Detect which cell encompasses the target text, then output its [X, Y] center coordinate. 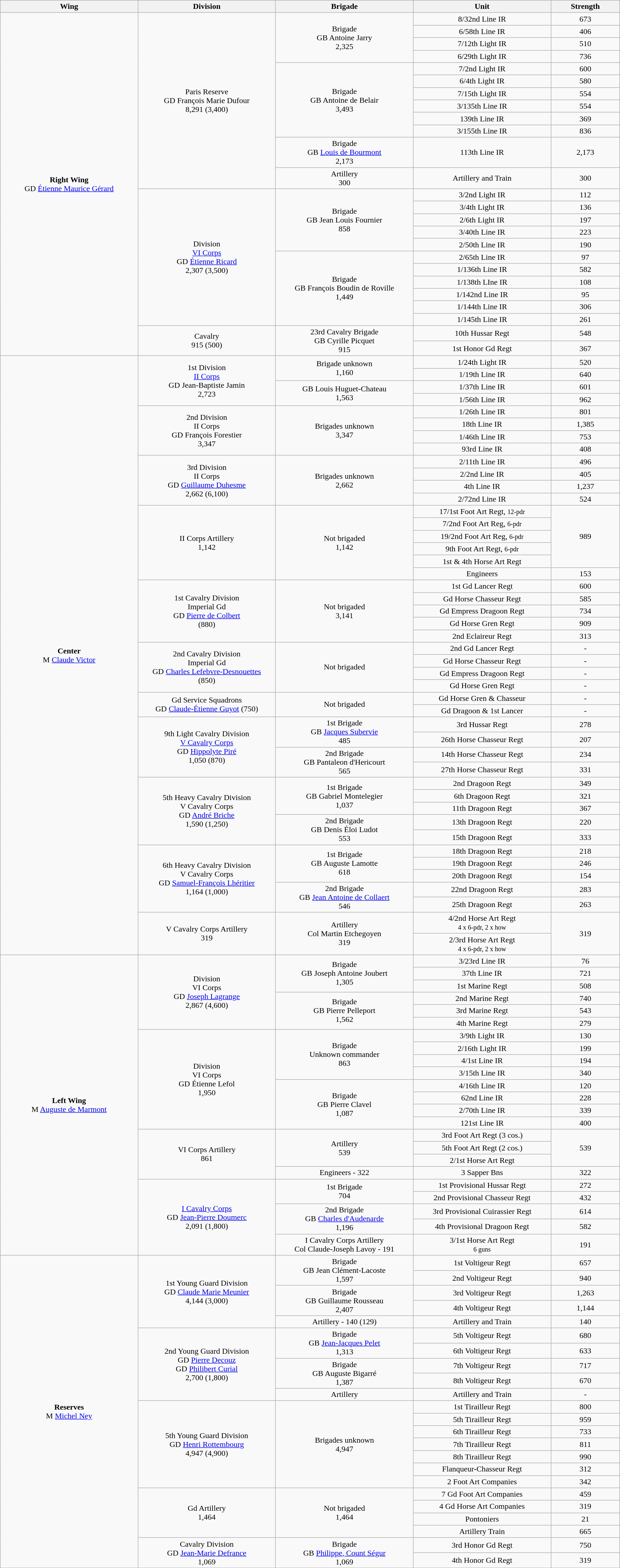
657 [585, 1263]
1st Brigade704 [345, 1191]
2/72nd Line IR [482, 499]
Paris ReserveGD François Marie Dufour8,291 (3,400) [207, 101]
112 [585, 195]
190 [585, 245]
3rd Foot Art Regt (3 cos.) [482, 1135]
1st Honor Gd Regt [482, 348]
940 [585, 1278]
BrigadeUnknown commander863 [345, 1054]
18th Line IR [482, 424]
220 [585, 822]
8th Tirailleur Regt [482, 1457]
2/2nd Line IR [482, 474]
408 [585, 449]
1,144 [585, 1308]
734 [585, 611]
322 [585, 1173]
4th Provisional Dragoon Regt [482, 1226]
ArtilleryCol Martin Etchegoyen319 [345, 934]
228 [585, 1098]
736 [585, 56]
3/1st Horse Art Regt6 guns [482, 1245]
5th Tirailleur Regt [482, 1419]
246 [585, 864]
BrigadeGB Philippe, Count Ségur1,069 [345, 1553]
Not brigaded3,141 [345, 611]
136 [585, 207]
17/1st Foot Art Regt, 12-pdr [482, 511]
2/1st Horse Art Regt [482, 1160]
223 [585, 232]
1,237 [585, 487]
ReservesM Michel Ney [69, 1412]
Gd Service SquadronsGD Claude-Étienne Guyot (750) [207, 704]
3 Sapper Bns [482, 1173]
4th Marine Regt [482, 1023]
543 [585, 1011]
580 [585, 81]
585 [585, 598]
321 [585, 796]
989 [585, 536]
3/23rd Line IR [482, 961]
7/2nd Light IR [482, 69]
1/46th Line IR [482, 437]
2/65th Line IR [482, 257]
6th Voltigeur Regt [482, 1350]
331 [585, 770]
BrigadeGB Guillaume Rousseau2,407 [345, 1300]
3/135th Line IR [482, 106]
19th Dragoon Regt [482, 864]
1st Tirailleur Regt [482, 1407]
601 [585, 387]
Not brigaded1,464 [345, 1513]
339 [585, 1111]
DivisionVI CorpsGD Étienne Ricard2,307 (3,500) [207, 257]
Unit [482, 7]
306 [585, 307]
3/40th Line IR [482, 232]
369 [585, 118]
1,385 [585, 424]
Engineers - 322 [345, 1173]
1st BrigadeGB Gabriel Montelegier1,037 [345, 796]
2/50th Line IR [482, 245]
4th Honor Gd Regt [482, 1560]
406 [585, 31]
Brigade [345, 7]
3rd Provisional Cuirassier Regt [482, 1211]
Cavalry DivisionGD Jean-Marie Defrance1,069 [207, 1553]
400 [585, 1123]
261 [585, 319]
6th Heavy Cavalry DivisionV Cavalry CorpsGD Samuel-François Lhéritier1,164 (1,000) [207, 879]
95 [585, 294]
BrigadeGB Louis de Bourmont2,173 [345, 152]
283 [585, 890]
97 [585, 257]
717 [585, 1365]
BrigadeGB Antoine Jarry2,325 [345, 38]
121st Line IR [482, 1123]
191 [585, 1245]
2/3rd Horse Art Regt4 x 6-pdr, 2 x how [482, 944]
2/6th Light IR [482, 220]
26th Horse Chasseur Regt [482, 739]
279 [585, 1023]
120 [585, 1085]
Not brigaded1,142 [345, 543]
753 [585, 437]
BrigadeGB Jean Louis Fournier858 [345, 220]
6/29th Light IR [482, 56]
1/142nd Line IR [482, 294]
Gd Dragoon & 1st Lancer [482, 711]
25th Dragoon Regt [482, 905]
2nd BrigadeGB Pantaleon d'Hericourt565 [345, 762]
Wing [69, 7]
Artillery300 [345, 178]
BrigadeGB François Boudin de Roville1,449 [345, 288]
4/16th Line IR [482, 1085]
108 [585, 282]
234 [585, 755]
3/15th Line IR [482, 1073]
263 [585, 905]
DivisionVI CorpsGD Étienne Lefol1,950 [207, 1079]
1st & 4th Horse Art Regt [482, 561]
139th Line IR [482, 118]
1st BrigadeGB Auguste Lamotte618 [345, 864]
BrigadeGB Jean Clément-Lacoste1,597 [345, 1270]
13th Dragoon Regt [482, 822]
539 [585, 1148]
10th Hussar Regt [482, 333]
1/37th Line IR [482, 387]
800 [585, 1407]
680 [585, 1335]
8th Voltigeur Regt [482, 1381]
7/12th Light IR [482, 44]
990 [585, 1457]
1st BrigadeGB Jacques Subervie485 [345, 732]
113th Line IR [482, 152]
14th Horse Chasseur Regt [482, 755]
2nd BrigadeGB Denis Éloi Ludot553 [345, 829]
6/58th Line IR [482, 31]
2nd BrigadeGB Jean Antoine de Collaert546 [345, 897]
Right WingGD Étienne Maurice Gérard [69, 184]
I Cavalry Corps ArtilleryCol Claude-Joseph Lavoy - 191 [345, 1245]
1,263 [585, 1293]
7/2nd Foot Art Reg, 6-pdr [482, 524]
3/155th Line IR [482, 131]
Brigades unknown4,947 [345, 1444]
19/2nd Foot Art Reg, 6-pdr [482, 536]
130 [585, 1036]
62nd Line IR [482, 1098]
Brigades unknown2,662 [345, 480]
405 [585, 474]
76 [585, 961]
496 [585, 462]
BrigadeGB Jean-Jacques Pelet1,313 [345, 1343]
1/24th Light IR [482, 362]
Artillery539 [345, 1148]
Engineers [482, 574]
Left WingM Auguste de Marmont [69, 1105]
37th Line IR [482, 973]
7th Tirailleur Regt [482, 1444]
3rd Voltigeur Regt [482, 1293]
1st DivisionII CorpsGD Jean-Baptiste Jamin2,723 [207, 381]
459 [585, 1494]
GB Louis Huguet-Chateau1,563 [345, 393]
18th Dragoon Regt [482, 851]
BrigadeGB Auguste Bigarré1,387 [345, 1373]
197 [585, 220]
Gd Artillery1,464 [207, 1513]
DivisionVI CorpsGD Joseph Lagrange2,867 (4,600) [207, 992]
4/2nd Horse Art Regt4 x 6-pdr, 2 x how [482, 923]
342 [585, 1482]
Cavalry915 (500) [207, 341]
801 [585, 412]
1/145th Line IR [482, 319]
349 [585, 783]
313 [585, 636]
6th Dragoon Regt [482, 796]
11th Dragoon Regt [482, 808]
3rd DivisionII CorpsGD Guillaume Duhesme2,662 (6,100) [207, 480]
6th Tirailleur Regt [482, 1432]
721 [585, 973]
22nd Dragoon Regt [482, 890]
1st Young Guard DivisionGD Claude Marie Meunier4,144 (3,000) [207, 1292]
508 [585, 986]
Brigade unknown1,160 [345, 368]
5th Young Guard DivisionGD Henri Rottembourg4,947 (4,900) [207, 1444]
3/2nd Light IR [482, 195]
665 [585, 1531]
Artillery [345, 1395]
5th Heavy Cavalry DivisionV Cavalry CorpsGD André Briche1,590 (1,250) [207, 811]
I Cavalry CorpsGD Jean-Pierre Doumerc2,091 (1,800) [207, 1217]
272 [585, 1185]
1/26th Line IR [482, 412]
614 [585, 1211]
II Corps Artillery1,142 [207, 543]
1st Cavalry DivisionImperial GdGD Pierre de Colbert(880) [207, 611]
2nd Young Guard DivisionGD Pierre DecouzGD Philibert Curial2,700 (1,800) [207, 1364]
9th Light Cavalry DivisionV Cavalry CorpsGD Hippolyte Piré1,050 (870) [207, 747]
750 [585, 1545]
2nd DivisionII CorpsGD François Forestier3,347 [207, 431]
5th Foot Art Regt (2 cos.) [482, 1148]
432 [585, 1198]
27th Horse Chasseur Regt [482, 770]
Pontoniers [482, 1519]
670 [585, 1381]
836 [585, 131]
2/70th Line IR [482, 1111]
340 [585, 1073]
20th Dragoon Regt [482, 876]
218 [585, 851]
520 [585, 362]
811 [585, 1444]
15th Dragoon Regt [482, 837]
2nd Provisional Chasseur Regt [482, 1198]
BrigadeGB Joseph Antoine Joubert1,305 [345, 973]
Flanqueur-Chasseur Regt [482, 1469]
959 [585, 1419]
Division [207, 7]
3rd Marine Regt [482, 1011]
1/56th Line IR [482, 400]
278 [585, 724]
312 [585, 1469]
154 [585, 876]
6/4th Light IR [482, 81]
Artillery Train [482, 1531]
733 [585, 1432]
140 [585, 1322]
3rd Hussar Regt [482, 724]
7 Gd Foot Art Companies [482, 1494]
1st Gd Lancer Regt [482, 586]
Brigades unknown3,347 [345, 431]
CenterM Claude Victor [69, 655]
2nd Cavalry DivisionImperial GdGD Charles Lefebvre-Desnouettes(850) [207, 667]
3/9th Light IR [482, 1036]
909 [585, 624]
548 [585, 333]
23rd Cavalry BrigadeGB Cyrille Picquet915 [345, 341]
673 [585, 19]
1st Provisional Hussar Regt [482, 1185]
962 [585, 400]
1/19th Line IR [482, 374]
9th Foot Art Regt, 6-pdr [482, 549]
1st Voltigeur Regt [482, 1263]
BrigadeGB Pierre Pelleport1,562 [345, 1011]
4th Line IR [482, 487]
93rd Line IR [482, 449]
2nd Gd Lancer Regt [482, 649]
2,173 [585, 152]
21 [585, 1519]
2/11th Line IR [482, 462]
Strength [585, 7]
2nd Eclaireur Regt [482, 636]
2/16th Light IR [482, 1048]
8/32nd Line IR [482, 19]
199 [585, 1048]
1st Marine Regt [482, 986]
3rd Honor Gd Regt [482, 1545]
1/136th Line IR [482, 270]
VI Corps Artillery861 [207, 1154]
2nd Marine Regt [482, 998]
153 [585, 574]
2nd Voltigeur Regt [482, 1278]
3/4th Light IR [482, 207]
194 [585, 1060]
4/1st Line IR [482, 1060]
BrigadeGB Antoine de Belair3,493 [345, 100]
7/15th Light IR [482, 94]
4 Gd Horse Art Companies [482, 1506]
633 [585, 1350]
1/144th Line IR [482, 307]
1/138th LIne IR [482, 282]
2nd Dragoon Regt [482, 783]
7th Voltigeur Regt [482, 1365]
Artillery - 140 (129) [345, 1322]
207 [585, 739]
640 [585, 374]
2 Foot Art Companies [482, 1482]
V Cavalry Corps Artillery319 [207, 934]
510 [585, 44]
333 [585, 837]
2nd BrigadeGB Charles d'Audenarde1,196 [345, 1219]
BrigadeGB Pierre Clavel1,087 [345, 1104]
524 [585, 499]
5th Voltigeur Regt [482, 1335]
4th Voltigeur Regt [482, 1308]
740 [585, 998]
300 [585, 178]
Gd Horse Gren & Chasseur [482, 698]
